Scan for the cell matching the given text and deliver its (X, Y) coordinate at center. 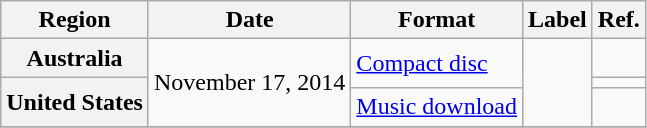
November 17, 2014 (249, 82)
United States (75, 102)
Date (249, 20)
Region (75, 20)
Ref. (618, 20)
Compact disc (437, 64)
Australia (75, 58)
Format (437, 20)
Label (558, 20)
Music download (437, 107)
